Output the (x, y) coordinate of the center of the cell containing the given text.  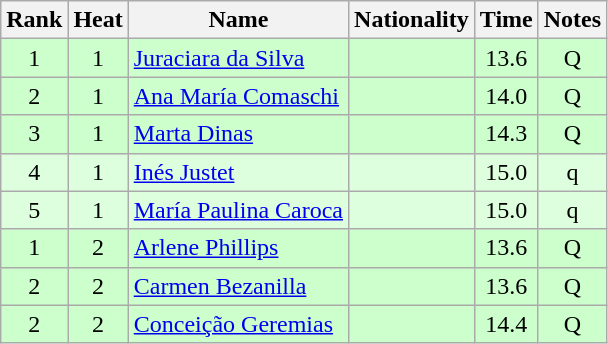
Name (238, 20)
5 (34, 210)
Heat (98, 20)
Conceição Geremias (238, 324)
14.3 (506, 134)
Time (506, 20)
Inés Justet (238, 172)
14.0 (506, 96)
Rank (34, 20)
4 (34, 172)
María Paulina Caroca (238, 210)
Notes (572, 20)
Ana María Comaschi (238, 96)
Marta Dinas (238, 134)
Arlene Phillips (238, 248)
Nationality (412, 20)
Carmen Bezanilla (238, 286)
Juraciara da Silva (238, 58)
3 (34, 134)
14.4 (506, 324)
